Find where the given text appears and provide that cell's center as [X, Y] coordinate. 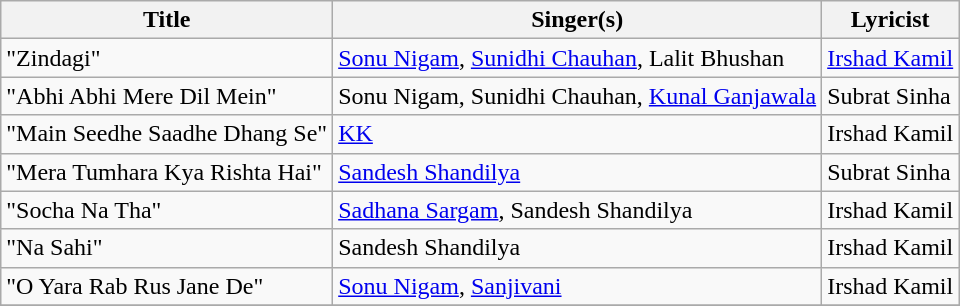
"Mera Tumhara Kya Rishta Hai" [167, 172]
"Main Seedhe Saadhe Dhang Se" [167, 134]
"Socha Na Tha" [167, 210]
"Abhi Abhi Mere Dil Mein" [167, 96]
Sonu Nigam, Sunidhi Chauhan, Kunal Ganjawala [578, 96]
"Na Sahi" [167, 248]
Sonu Nigam, Sunidhi Chauhan, Lalit Bhushan [578, 58]
"Zindagi" [167, 58]
Sonu Nigam, Sanjivani [578, 286]
Lyricist [890, 20]
Sadhana Sargam, Sandesh Shandilya [578, 210]
KK [578, 134]
"O Yara Rab Rus Jane De" [167, 286]
Title [167, 20]
Singer(s) [578, 20]
